Detect which cell encompasses the target text, then output its (x, y) center coordinate. 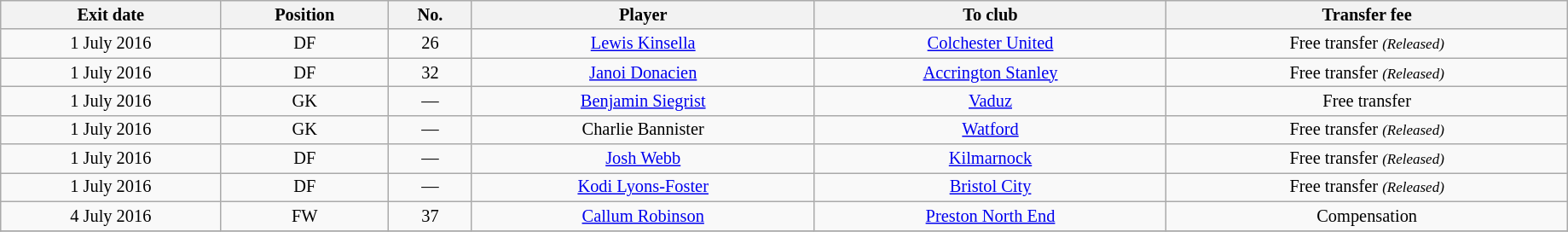
32 (431, 72)
4 July 2016 (111, 216)
Charlie Bannister (643, 130)
Bristol City (991, 187)
Transfer fee (1367, 14)
To club (991, 14)
Kodi Lyons-Foster (643, 187)
Josh Webb (643, 159)
Player (643, 14)
Benjamin Siegrist (643, 101)
Preston North End (991, 216)
Accrington Stanley (991, 72)
37 (431, 216)
FW (305, 216)
Colchester United (991, 43)
26 (431, 43)
Position (305, 14)
Free transfer (1367, 101)
No. (431, 14)
Janoi Donacien (643, 72)
Watford (991, 130)
Lewis Kinsella (643, 43)
Compensation (1367, 216)
Vaduz (991, 101)
Exit date (111, 14)
Kilmarnock (991, 159)
Callum Robinson (643, 216)
